For the text-containing cell, return its midpoint in (X, Y) coordinate format. 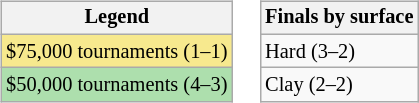
$50,000 tournaments (4–3) (116, 85)
Hard (3–2) (339, 51)
Legend (116, 18)
$75,000 tournaments (1–1) (116, 51)
Finals by surface (339, 18)
Clay (2–2) (339, 85)
